Return (X, Y) of the center of cell containing provided text 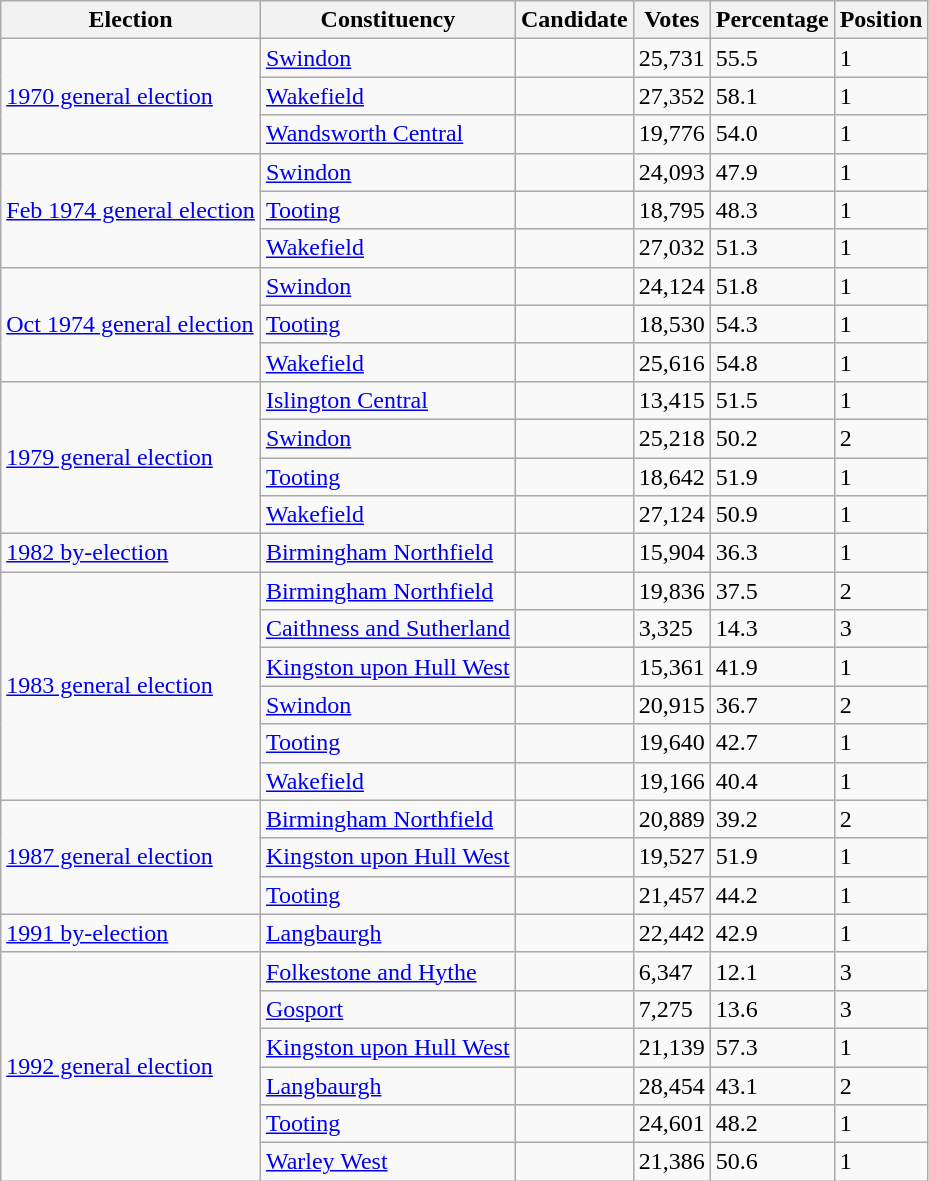
51.5 (772, 400)
19,527 (672, 857)
18,795 (672, 210)
42.9 (772, 933)
18,530 (672, 324)
Caithness and Sutherland (388, 629)
20,915 (672, 705)
39.2 (772, 819)
48.3 (772, 210)
27,032 (672, 248)
42.7 (772, 743)
21,139 (672, 1047)
44.2 (772, 895)
13.6 (772, 1009)
57.3 (772, 1047)
Votes (672, 20)
25,731 (672, 58)
Candidate (574, 20)
18,642 (672, 477)
24,093 (672, 172)
Feb 1974 general election (131, 210)
12.1 (772, 971)
1970 general election (131, 96)
51.8 (772, 286)
1992 general election (131, 1066)
25,218 (672, 438)
6,347 (672, 971)
50.6 (772, 1162)
Folkestone and Hythe (388, 971)
Percentage (772, 20)
Oct 1974 general election (131, 324)
41.9 (772, 667)
21,457 (672, 895)
19,640 (672, 743)
1979 general election (131, 457)
Constituency (388, 20)
27,124 (672, 515)
24,601 (672, 1124)
36.3 (772, 553)
36.7 (772, 705)
51.3 (772, 248)
Election (131, 20)
50.9 (772, 515)
20,889 (672, 819)
19,166 (672, 781)
1983 general election (131, 686)
50.2 (772, 438)
7,275 (672, 1009)
25,616 (672, 362)
Islington Central (388, 400)
3,325 (672, 629)
1991 by-election (131, 933)
37.5 (772, 591)
27,352 (672, 96)
21,386 (672, 1162)
15,361 (672, 667)
19,836 (672, 591)
Wandsworth Central (388, 134)
43.1 (772, 1085)
54.8 (772, 362)
58.1 (772, 96)
55.5 (772, 58)
47.9 (772, 172)
1987 general election (131, 857)
Gosport (388, 1009)
19,776 (672, 134)
13,415 (672, 400)
54.0 (772, 134)
Warley West (388, 1162)
40.4 (772, 781)
1982 by-election (131, 553)
48.2 (772, 1124)
14.3 (772, 629)
28,454 (672, 1085)
Position (881, 20)
22,442 (672, 933)
15,904 (672, 553)
54.3 (772, 324)
24,124 (672, 286)
